Provide the [x, y] coordinate of the cell's center where the given text is located.  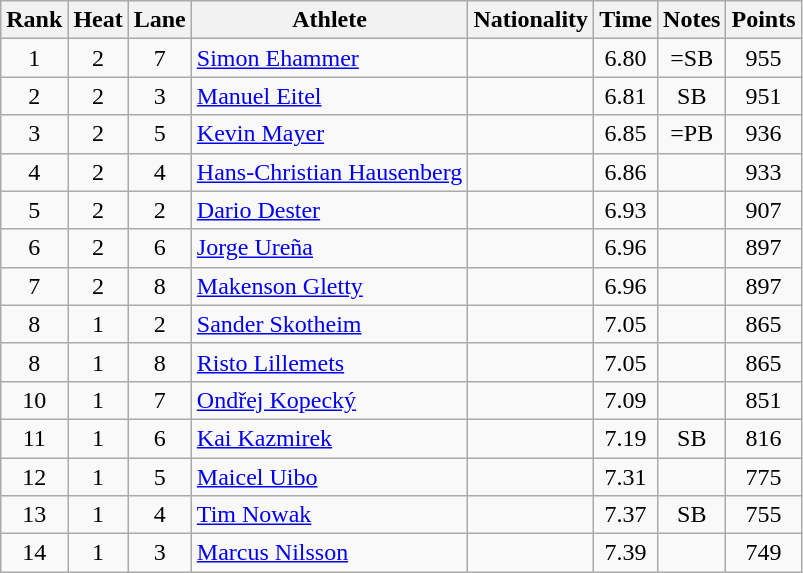
Tim Nowak [330, 515]
Ondřej Kopecký [330, 400]
=SB [692, 58]
13 [34, 515]
Dario Dester [330, 210]
Maicel Uibo [330, 477]
Lane [160, 20]
6.86 [626, 172]
907 [764, 210]
749 [764, 553]
7.37 [626, 515]
Points [764, 20]
951 [764, 96]
=PB [692, 134]
Marcus Nilsson [330, 553]
Athlete [330, 20]
7.39 [626, 553]
7.31 [626, 477]
6.80 [626, 58]
933 [764, 172]
Kai Kazmirek [330, 438]
775 [764, 477]
936 [764, 134]
755 [764, 515]
6.81 [626, 96]
12 [34, 477]
Simon Ehammer [330, 58]
6.85 [626, 134]
816 [764, 438]
Manuel Eitel [330, 96]
851 [764, 400]
Risto Lillemets [330, 362]
11 [34, 438]
955 [764, 58]
Makenson Gletty [330, 286]
10 [34, 400]
Kevin Mayer [330, 134]
6.93 [626, 210]
7.09 [626, 400]
Hans-Christian Hausenberg [330, 172]
Jorge Ureña [330, 248]
Rank [34, 20]
7.19 [626, 438]
Sander Skotheim [330, 324]
Notes [692, 20]
Heat [98, 20]
Time [626, 20]
14 [34, 553]
Nationality [531, 20]
